Locate the cell with the specified text and output its (X, Y) center coordinate. 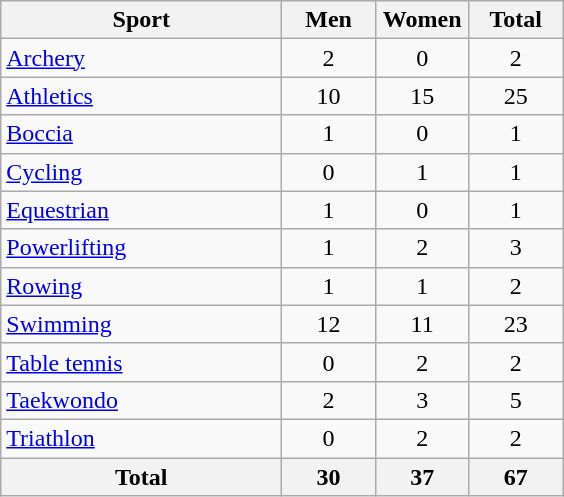
Boccia (142, 134)
Triathlon (142, 438)
Women (422, 20)
10 (329, 96)
Table tennis (142, 362)
12 (329, 324)
Cycling (142, 172)
37 (422, 477)
Archery (142, 58)
Men (329, 20)
15 (422, 96)
5 (516, 400)
Powerlifting (142, 248)
Taekwondo (142, 400)
Rowing (142, 286)
Sport (142, 20)
Swimming (142, 324)
11 (422, 324)
30 (329, 477)
25 (516, 96)
Equestrian (142, 210)
67 (516, 477)
Athletics (142, 96)
23 (516, 324)
